Search for the cell housing the specified text and yield its [X, Y] center coordinate. 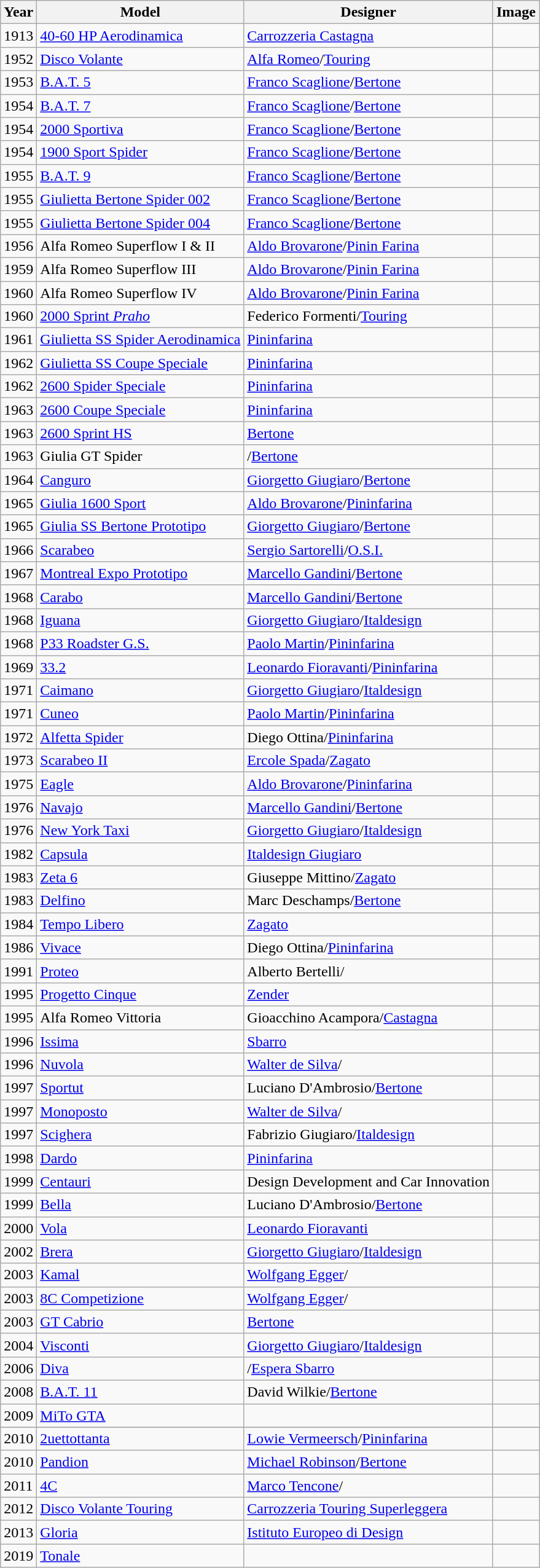
Italdesign Giugiaro [369, 854]
Year [18, 12]
1975 [18, 784]
Progetto Cinque [140, 994]
1991 [18, 971]
Vivace [140, 947]
David Wilkie/Bertone [369, 1392]
Gloria [140, 1532]
2000 Sprint Praho [140, 316]
Sergio Sartorelli/O.S.I. [369, 550]
Lowie Vermeersch/Pininfarina [369, 1439]
1913 [18, 36]
1900 Sport Spider [140, 152]
4C [140, 1486]
Fabrizio Giugiaro/Italdesign [369, 1135]
Design Development and Car Innovation [369, 1182]
Navajo [140, 807]
2008 [18, 1392]
Federico Formenti/Touring [369, 316]
Carabo [140, 597]
Alfa Romeo Superflow III [140, 269]
Sbarro [369, 1041]
Diva [140, 1368]
2000 Sportiva [140, 129]
/Bertone [369, 457]
2004 [18, 1345]
Giulietta SS Coupe Speciale [140, 363]
Vola [140, 1228]
1953 [18, 82]
1956 [18, 246]
Capsula [140, 854]
Carrozzeria Castagna [369, 36]
Model [140, 12]
1959 [18, 269]
1961 [18, 340]
Alfa Romeo Superflow IV [140, 293]
MiTo GTA [140, 1415]
40-60 HP Aerodinamica [140, 36]
Monoposto [140, 1111]
Visconti [140, 1345]
1967 [18, 573]
Delfino [140, 901]
Cuneo [140, 714]
Scighera [140, 1135]
Pandion [140, 1462]
2000 [18, 1228]
Kamal [140, 1275]
1964 [18, 480]
Tonale [140, 1556]
GT Cabrio [140, 1322]
Image [516, 12]
1966 [18, 550]
Ercole Spada/Zagato [369, 761]
Scarabeo II [140, 761]
1972 [18, 737]
Giulia SS Bertone Prototipo [140, 527]
Tempo Libero [140, 924]
Montreal Expo Prototipo [140, 573]
2uettottanta [140, 1439]
Canguro [140, 480]
Eagle [140, 784]
2013 [18, 1532]
B.A.T. 11 [140, 1392]
1982 [18, 854]
2012 [18, 1509]
2002 [18, 1252]
2006 [18, 1368]
2009 [18, 1415]
Gioacchino Acampora/Castagna [369, 1017]
B.A.T. 9 [140, 176]
Dardo [140, 1158]
Leonardo Fioravanti/Pininfarina [369, 667]
New York Taxi [140, 831]
1998 [18, 1158]
Disco Volante [140, 59]
Alfa Romeo Vittoria [140, 1017]
Alfetta Spider [140, 737]
Giulietta SS Spider Aerodinamica [140, 340]
Giuseppe Mittino/Zagato [369, 877]
Giulia GT Spider [140, 457]
Alfa Romeo/Touring [369, 59]
/Espera Sbarro [369, 1368]
1986 [18, 947]
Marc Deschamps/Bertone [369, 901]
Nuvola [140, 1065]
Giulietta Bertone Spider 004 [140, 222]
1973 [18, 761]
Zender [369, 994]
1969 [18, 667]
Bella [140, 1205]
1984 [18, 924]
Marco Tencone/ [369, 1486]
2600 Spider Speciale [140, 386]
Istituto Europeo di Design [369, 1532]
2600 Coupe Speciale [140, 410]
Centauri [140, 1182]
B.A.T. 7 [140, 106]
Carrozzeria Touring Superleggera [369, 1509]
Disco Volante Touring [140, 1509]
P33 Roadster G.S. [140, 643]
Proteo [140, 971]
Issima [140, 1041]
Caimano [140, 691]
Designer [369, 12]
Zeta 6 [140, 877]
Brera [140, 1252]
8C Competizione [140, 1298]
Sportut [140, 1088]
Zagato [369, 924]
Alberto Bertelli/ [369, 971]
Giulietta Bertone Spider 002 [140, 199]
Scarabeo [140, 550]
2600 Sprint HS [140, 433]
2019 [18, 1556]
33.2 [140, 667]
Alfa Romeo Superflow I & II [140, 246]
B.A.T. 5 [140, 82]
Leonardo Fioravanti [369, 1228]
Giulia 1600 Sport [140, 503]
Iguana [140, 620]
2011 [18, 1486]
Michael Robinson/Bertone [369, 1462]
1952 [18, 59]
